Pinpoint the cell where the given text exists, returning its [X, Y] midpoint coordinate. 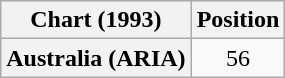
Chart (1993) [96, 20]
Australia (ARIA) [96, 58]
Position [238, 20]
56 [238, 58]
